Capture the cell that displays the provided text and extract its [x, y] central coordinate. 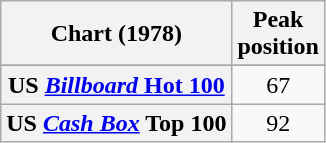
US Cash Box Top 100 [116, 123]
Peakposition [278, 34]
67 [278, 85]
US Billboard Hot 100 [116, 85]
Chart (1978) [116, 34]
92 [278, 123]
